Extract the [x, y] coordinate from the center of the cell holding the provided text.  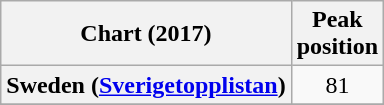
Peakposition [337, 34]
Chart (2017) [146, 34]
Sweden (Sverigetopplistan) [146, 85]
81 [337, 85]
